Determine the [x, y] coordinate at the center of the cell enclosing the given text.  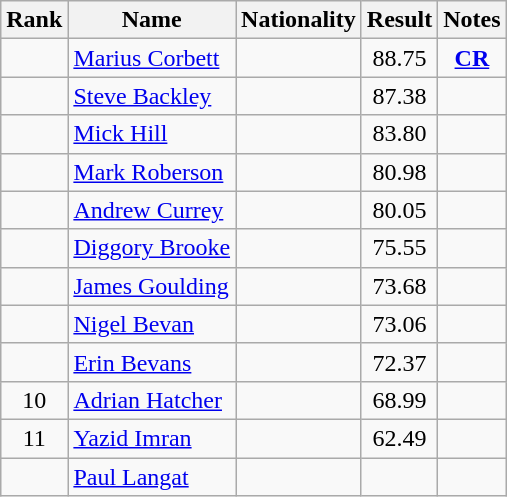
88.75 [399, 58]
83.80 [399, 134]
James Goulding [152, 286]
Nationality [299, 20]
Mick Hill [152, 134]
Rank [34, 20]
Steve Backley [152, 96]
11 [34, 438]
Erin Bevans [152, 362]
Yazid Imran [152, 438]
72.37 [399, 362]
Result [399, 20]
10 [34, 400]
Andrew Currey [152, 210]
73.06 [399, 324]
Diggory Brooke [152, 248]
CR [472, 58]
80.98 [399, 172]
Marius Corbett [152, 58]
68.99 [399, 400]
Notes [472, 20]
Name [152, 20]
80.05 [399, 210]
73.68 [399, 286]
87.38 [399, 96]
Nigel Bevan [152, 324]
62.49 [399, 438]
Paul Langat [152, 477]
Adrian Hatcher [152, 400]
75.55 [399, 248]
Mark Roberson [152, 172]
